Identify which cell holds the provided text, then report its (X, Y) central coordinate. 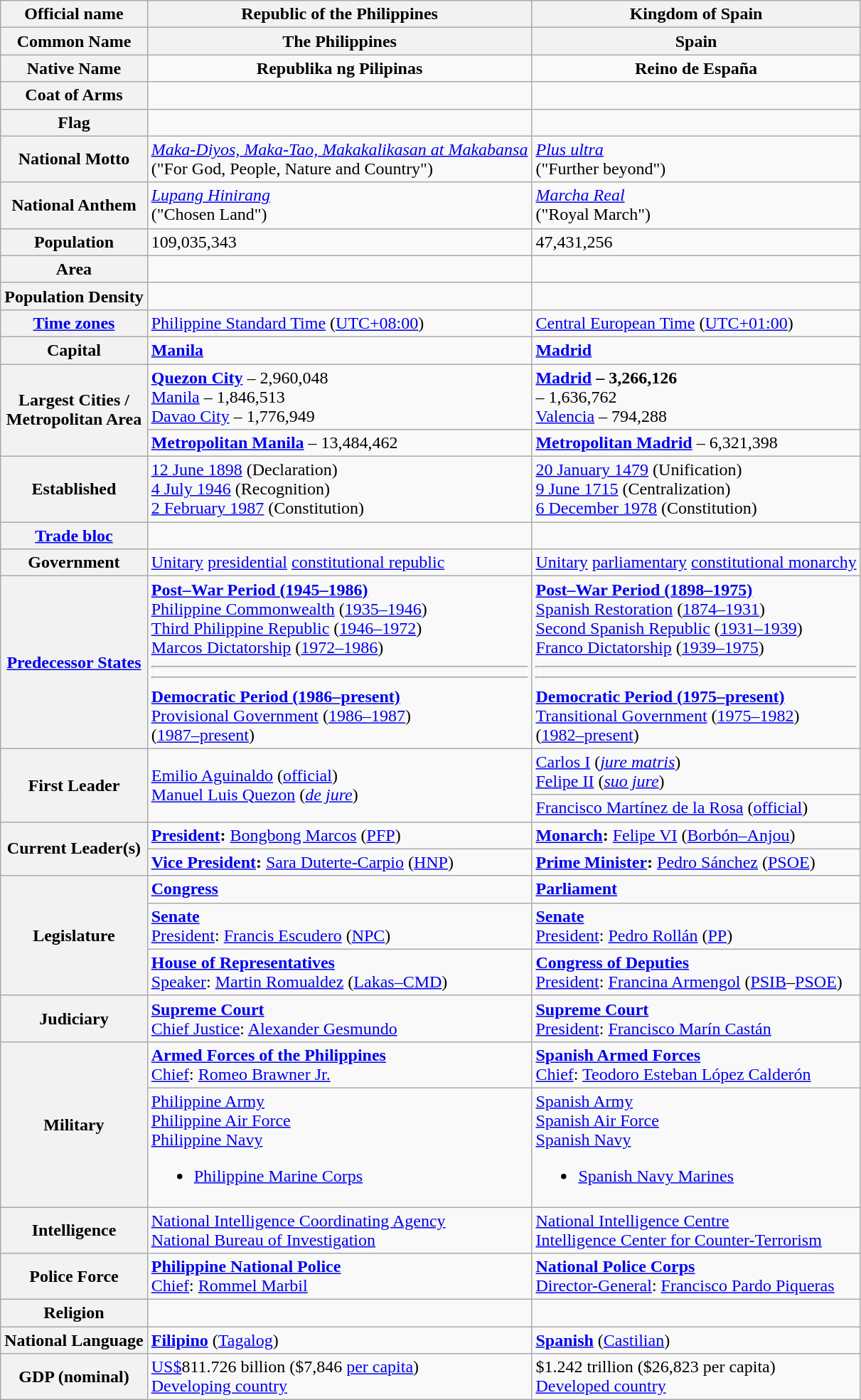
12 June 1898 (Declaration) 4 July 1946 (Recognition) 2 February 1987 (Constitution) (340, 489)
Largest Cities /Metropolitan Area (74, 410)
Capital (74, 350)
Police Force (74, 1276)
Established (74, 489)
The Philippines (340, 41)
Philippine Standard Time (UTC+08:00) (340, 323)
Unitary parliamentary constitutional monarchy (696, 563)
Legislature (74, 935)
Current Leader(s) (74, 849)
Metropolitan Madrid – 6,321,398 (696, 443)
Official name (74, 14)
GDP (nominal) (74, 1377)
Time zones (74, 323)
Government (74, 563)
National Language (74, 1340)
Congress of DeputiesPresident: Francina Armengol (PSIB–PSOE) (696, 972)
Emilio Aguinaldo (official) Manuel Luis Quezon (de jure) (340, 785)
Carlos I (jure matris) Felipe II (suo jure) (696, 771)
Predecessor States (74, 662)
Plus ultra("Further beyond") (696, 159)
Flag (74, 122)
House of RepresentativesSpeaker: Martin Romualdez (Lakas–CMD) (340, 972)
President: Bongbong Marcos (PFP) (340, 835)
Lupang Hinirang("Chosen Land") (340, 205)
National Motto (74, 159)
Intelligence (74, 1229)
US$811.726 billion ($7,846 per capita)Developing country (340, 1377)
Reino de España (696, 68)
National Intelligence Centre Intelligence Center for Counter-Terrorism (696, 1229)
Native Name (74, 68)
Trade bloc (74, 536)
Spanish (Castilian) (696, 1340)
National Police Corps Director-General: Francisco Pardo Piqueras (696, 1276)
Philippine National Police Chief: Rommel Marbil (340, 1276)
Metropolitan Manila – 13,484,462 (340, 443)
Quezon City – 2,960,048 Manila – 1,846,513 Davao City – 1,776,949 (340, 397)
Republic of the Philippines (340, 14)
Marcha Real("Royal March") (696, 205)
Area (74, 269)
National Intelligence Coordinating Agency National Bureau of Investigation (340, 1229)
Parliament (696, 889)
47,431,256 (696, 242)
First Leader (74, 785)
Supreme Court President: Francisco Marín Castán (696, 1019)
Population Density (74, 296)
SenatePresident: Pedro Rollán (PP) (696, 926)
$1.242 trillion ($26,823 per capita)Developed country (696, 1377)
Judiciary (74, 1019)
20 January 1479 (Unification) 9 June 1715 (Centralization) 6 December 1978 (Constitution) (696, 489)
Kingdom of Spain (696, 14)
Religion (74, 1313)
Military (74, 1124)
Manila (340, 350)
Unitary presidential constitutional republic (340, 563)
Spanish Armed Forces Chief: Teodoro Esteban López Calderón (696, 1064)
Filipino (Tagalog) (340, 1340)
Spain (696, 41)
Population (74, 242)
Madrid (696, 350)
Armed Forces of the Philippines Chief: Romeo Brawner Jr. (340, 1064)
Republika ng Pilipinas (340, 68)
Vice President: Sara Duterte-Carpio (HNP) (340, 862)
Common Name (74, 41)
SenatePresident: Francis Escudero (NPC) (340, 926)
Spanish Army Spanish Air Force Spanish Navy Spanish Navy Marines (696, 1147)
Monarch: Felipe VI (Borbón–Anjou) (696, 835)
Philippine Army Philippine Air Force Philippine Navy Philippine Marine Corps (340, 1147)
Supreme Court Chief Justice: Alexander Gesmundo (340, 1019)
Central European Time (UTC+01:00) (696, 323)
National Anthem (74, 205)
Prime Minister: Pedro Sánchez (PSOE) (696, 862)
Francisco Martínez de la Rosa (official) (696, 808)
Coat of Arms (74, 95)
Congress (340, 889)
109,035,343 (340, 242)
Madrid – 3,266,126 – 1,636,762 Valencia – 794,288 (696, 397)
Maka-Diyos, Maka-Tao, Makakalikasan at Makabansa("For God, People, Nature and Country") (340, 159)
